Return the (x, y) coordinate for the center point of the cell that contains the specified text.  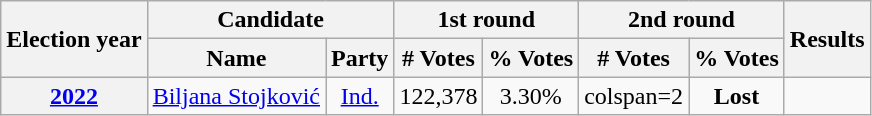
Ind. (360, 96)
colspan=2 (634, 96)
Biljana Stojković (236, 96)
Lost (737, 96)
Name (236, 58)
2nd round (682, 20)
Results (827, 39)
122,378 (438, 96)
3.30% (531, 96)
2022 (74, 96)
Candidate (270, 20)
1st round (486, 20)
Party (360, 58)
Election year (74, 39)
